Pinpoint the cell where the given text exists, returning its (x, y) midpoint coordinate. 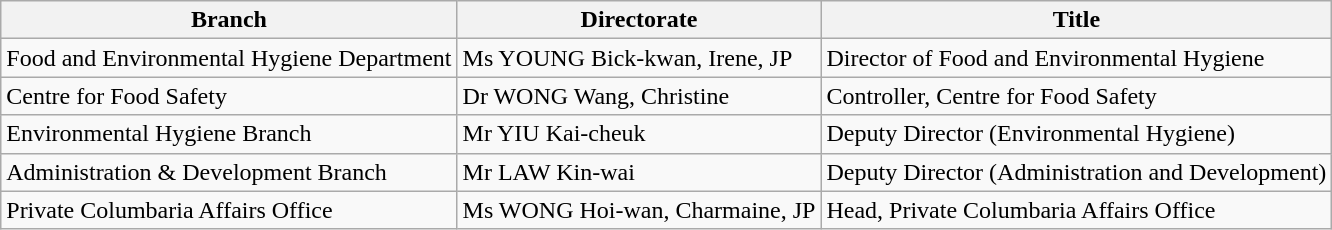
Deputy Director (Environmental Hygiene) (1076, 134)
Controller, Centre for Food Safety (1076, 96)
Director of Food and Environmental Hygiene (1076, 58)
Deputy Director (Administration and Development) (1076, 172)
Environmental Hygiene Branch (229, 134)
Dr WONG Wang, Christine (639, 96)
Centre for Food Safety (229, 96)
Food and Environmental Hygiene Department (229, 58)
Mr LAW Kin-wai (639, 172)
Ms YOUNG Bick-kwan, Irene, JP (639, 58)
Branch (229, 20)
Private Columbaria Affairs Office (229, 210)
Directorate (639, 20)
Mr YIU Kai-cheuk (639, 134)
Head, Private Columbaria Affairs Office (1076, 210)
Administration & Development Branch (229, 172)
Title (1076, 20)
Ms WONG Hoi-wan, Charmaine, JP (639, 210)
